Pinpoint the cell where the given text exists, returning its [x, y] midpoint coordinate. 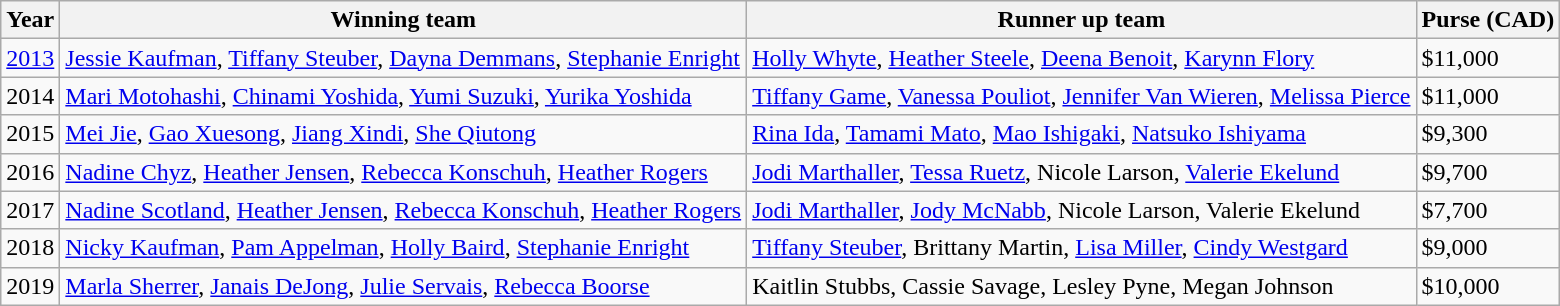
2017 [30, 210]
Year [30, 20]
Jessie Kaufman, Tiffany Steuber, Dayna Demmans, Stephanie Enright [404, 58]
2019 [30, 286]
Holly Whyte, Heather Steele, Deena Benoit, Karynn Flory [1082, 58]
2018 [30, 248]
Nicky Kaufman, Pam Appelman, Holly Baird, Stephanie Enright [404, 248]
Rina Ida, Tamami Mato, Mao Ishigaki, Natsuko Ishiyama [1082, 134]
$9,700 [1488, 172]
Jodi Marthaller, Tessa Ruetz, Nicole Larson, Valerie Ekelund [1082, 172]
Jodi Marthaller, Jody McNabb, Nicole Larson, Valerie Ekelund [1082, 210]
Nadine Chyz, Heather Jensen, Rebecca Konschuh, Heather Rogers [404, 172]
$7,700 [1488, 210]
Mari Motohashi, Chinami Yoshida, Yumi Suzuki, Yurika Yoshida [404, 96]
Nadine Scotland, Heather Jensen, Rebecca Konschuh, Heather Rogers [404, 210]
Marla Sherrer, Janais DeJong, Julie Servais, Rebecca Boorse [404, 286]
Winning team [404, 20]
2014 [30, 96]
$9,000 [1488, 248]
Runner up team [1082, 20]
Mei Jie, Gao Xuesong, Jiang Xindi, She Qiutong [404, 134]
$10,000 [1488, 286]
Kaitlin Stubbs, Cassie Savage, Lesley Pyne, Megan Johnson [1082, 286]
Tiffany Steuber, Brittany Martin, Lisa Miller, Cindy Westgard [1082, 248]
2013 [30, 58]
2015 [30, 134]
Purse (CAD) [1488, 20]
2016 [30, 172]
Tiffany Game, Vanessa Pouliot, Jennifer Van Wieren, Melissa Pierce [1082, 96]
$9,300 [1488, 134]
